Pinpoint the cell where the given text exists, returning its [x, y] midpoint coordinate. 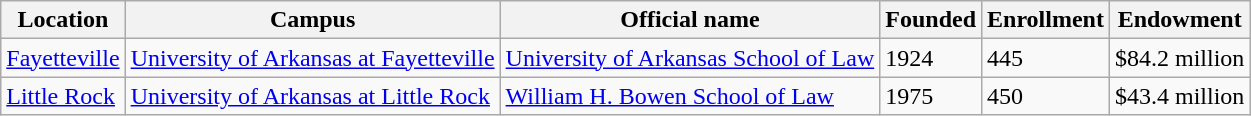
Founded [931, 20]
University of Arkansas School of Law [690, 58]
Official name [690, 20]
Endowment [1179, 20]
445 [1046, 58]
Fayetteville [63, 58]
Little Rock [63, 96]
Location [63, 20]
University of Arkansas at Little Rock [312, 96]
University of Arkansas at Fayetteville [312, 58]
1975 [931, 96]
William H. Bowen School of Law [690, 96]
Campus [312, 20]
$84.2 million [1179, 58]
450 [1046, 96]
1924 [931, 58]
Enrollment [1046, 20]
$43.4 million [1179, 96]
